Search for the cell housing the specified text and yield its (x, y) center coordinate. 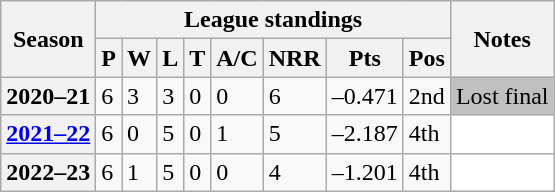
4 (294, 172)
Pts (364, 58)
–2.187 (364, 134)
A/C (237, 58)
Lost final (502, 96)
L (170, 58)
T (198, 58)
Season (48, 39)
League standings (274, 20)
–0.471 (364, 96)
2nd (426, 96)
–1.201 (364, 172)
P (109, 58)
Notes (502, 39)
NRR (294, 58)
2021–22 (48, 134)
Pos (426, 58)
W (140, 58)
2020–21 (48, 96)
2022–23 (48, 172)
